Return (X, Y) of the center of cell containing provided text 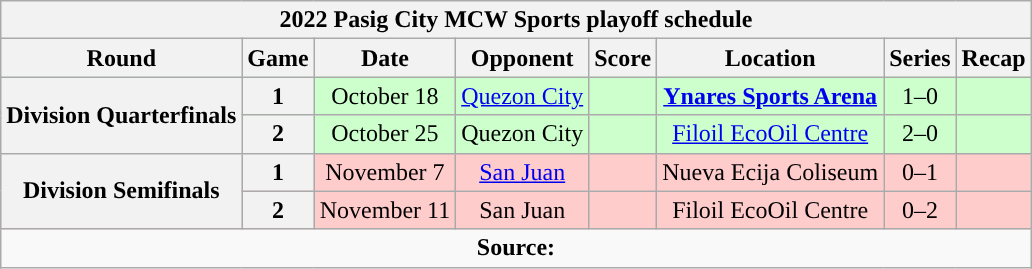
October 25 (384, 134)
Score (623, 58)
Location (770, 58)
2022 Pasig City MCW Sports playoff schedule (516, 20)
2–0 (920, 134)
Date (384, 58)
Recap (994, 58)
0–2 (920, 210)
Ynares Sports Arena (770, 96)
Round (122, 58)
1–0 (920, 96)
November 11 (384, 210)
October 18 (384, 96)
Source: (516, 248)
0–1 (920, 172)
Game (278, 58)
Division Semifinals (122, 191)
Division Quarterfinals (122, 115)
November 7 (384, 172)
Nueva Ecija Coliseum (770, 172)
Series (920, 58)
Opponent (522, 58)
